Find where the given text appears and provide that cell's center as [x, y] coordinate. 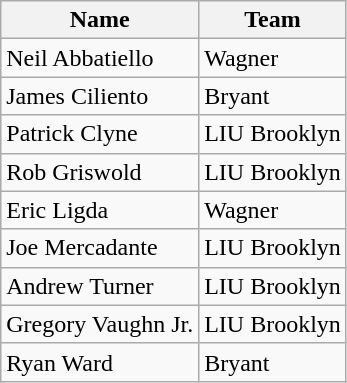
Eric Ligda [100, 210]
Team [273, 20]
Name [100, 20]
Joe Mercadante [100, 248]
James Ciliento [100, 96]
Rob Griswold [100, 172]
Andrew Turner [100, 286]
Gregory Vaughn Jr. [100, 324]
Ryan Ward [100, 362]
Patrick Clyne [100, 134]
Neil Abbatiello [100, 58]
